Search for the cell housing the specified text and yield its (X, Y) center coordinate. 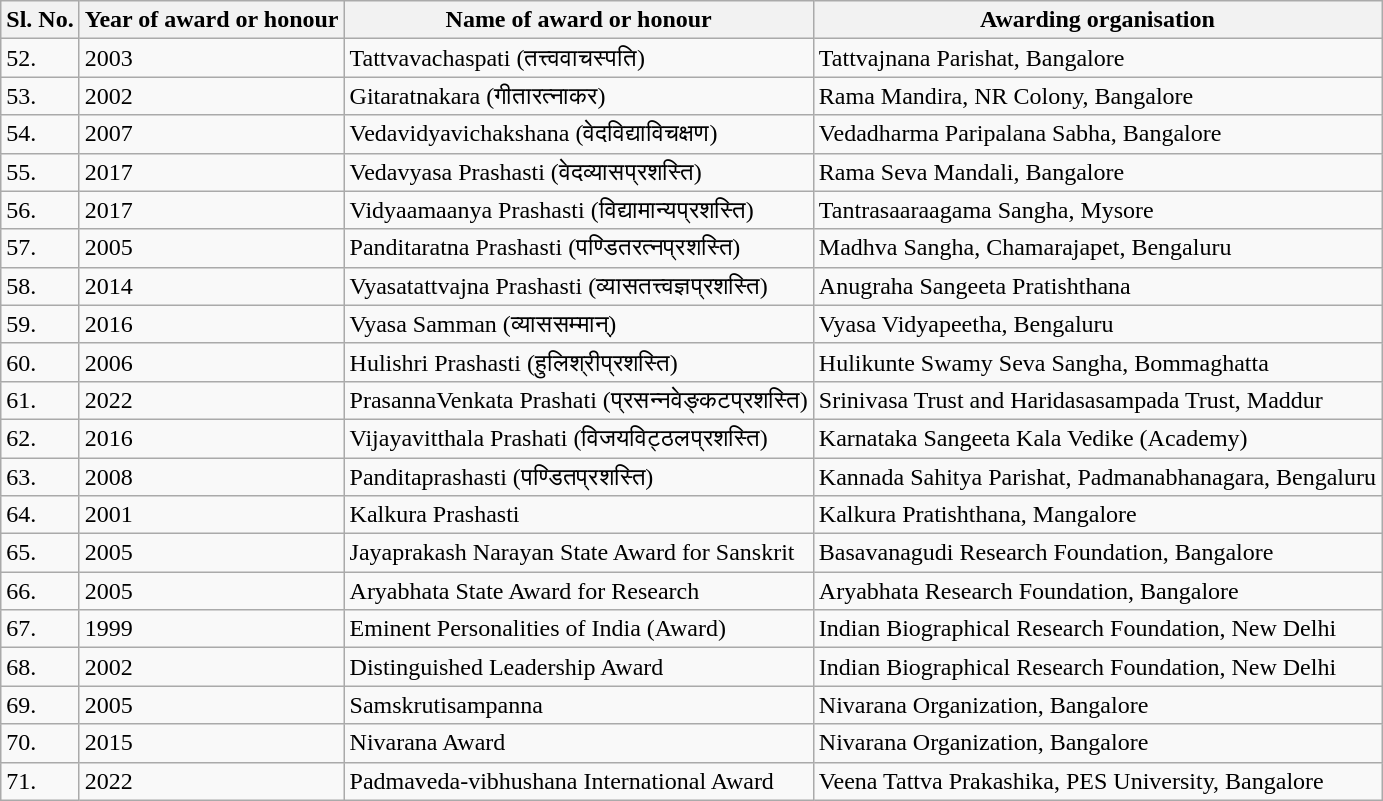
Kannada Sahitya Parishat, Padmanabhanagara, Bengaluru (1097, 477)
66. (40, 591)
2007 (212, 134)
Rama Mandira, NR Colony, Bangalore (1097, 96)
60. (40, 362)
Aryabhata Research Foundation, Bangalore (1097, 591)
67. (40, 629)
Vedadharma Paripalana Sabha, Bangalore (1097, 134)
Nivarana Award (578, 743)
Vyasa Vidyapeetha, Bengaluru (1097, 324)
Eminent Personalities of India (Award) (578, 629)
Kalkura Prashasti (578, 515)
56. (40, 210)
Panditaprashasti (पण्डितप्रशस्ति) (578, 477)
58. (40, 286)
Hulikunte Swamy Seva Sangha, Bommaghatta (1097, 362)
Tattvavachaspati (तत्त्ववाचस्पति) (578, 58)
Aryabhata State Award for Research (578, 591)
2006 (212, 362)
2008 (212, 477)
Sl. No. (40, 20)
69. (40, 705)
Tattvajnana Parishat, Bangalore (1097, 58)
Panditaratna Prashasti (पण्डितरत्नप्रशस्ति) (578, 248)
52. (40, 58)
Padmaveda-vibhushana International Award (578, 781)
59. (40, 324)
Madhva Sangha, Chamarajapet, Bengaluru (1097, 248)
55. (40, 172)
Karnataka Sangeeta Kala Vedike (Academy) (1097, 438)
2001 (212, 515)
62. (40, 438)
Vyasatattvajna Prashasti (व्यासतत्त्वज्ञप्रशस्ति) (578, 286)
Anugraha Sangeeta Pratishthana (1097, 286)
Veena Tattva Prakashika, PES University, Bangalore (1097, 781)
2014 (212, 286)
Distinguished Leadership Award (578, 667)
Samskrutisampanna (578, 705)
53. (40, 96)
64. (40, 515)
Jayaprakash Narayan State Award for Sanskrit (578, 553)
61. (40, 400)
63. (40, 477)
Hulishri Prashasti (हुलिश्रीप्रशस्ति) (578, 362)
2003 (212, 58)
Srinivasa Trust and Haridasasampada Trust, Maddur (1097, 400)
54. (40, 134)
PrasannaVenkata Prashati (प्रसन्नवेङ्कटप्रशस्ति) (578, 400)
Name of award or honour (578, 20)
Awarding organisation (1097, 20)
68. (40, 667)
Vyasa Samman (व्याससम्मान्) (578, 324)
Vedavyasa Prashasti (वेदव्यासप्रशस्ति) (578, 172)
71. (40, 781)
2015 (212, 743)
Tantrasaaraagama Sangha, Mysore (1097, 210)
Vidyaamaanya Prashasti (विद्यामान्यप्रशस्ति) (578, 210)
Vijayavitthala Prashati (विजयविट्ठलप्रशस्ति) (578, 438)
Basavanagudi Research Foundation, Bangalore (1097, 553)
70. (40, 743)
Kalkura Pratishthana, Mangalore (1097, 515)
57. (40, 248)
Vedavidyavichakshana (वेदविद्याविचक्षण) (578, 134)
1999 (212, 629)
Gitaratnakara (गीतारत्नाकर) (578, 96)
65. (40, 553)
Year of award or honour (212, 20)
Rama Seva Mandali, Bangalore (1097, 172)
